Provide the (X, Y) coordinate of the cell's center where the given text is located.  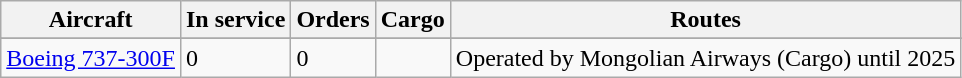
Cargo (412, 20)
Operated by Mongolian Airways (Cargo) until 2025 (706, 58)
Aircraft (91, 20)
Routes (706, 20)
Orders (333, 20)
In service (235, 20)
Boeing 737-300F (91, 58)
